Identify which cell holds the provided text, then report its (X, Y) central coordinate. 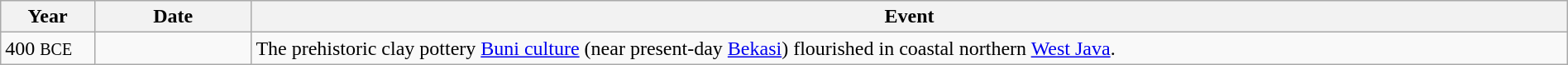
Date (172, 17)
Year (48, 17)
400 BCE (48, 48)
Event (910, 17)
The prehistoric clay pottery Buni culture (near present-day Bekasi) flourished in coastal northern West Java. (910, 48)
